Return the [x, y] coordinate for the center point of the cell that contains the specified text.  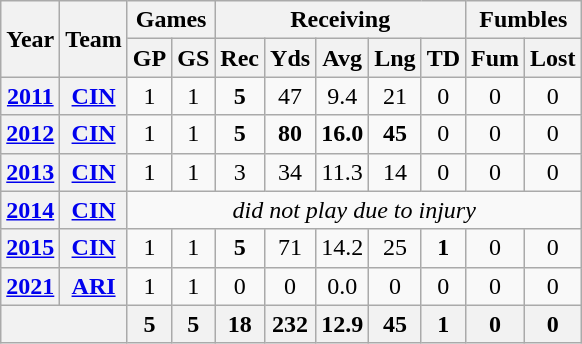
GP [149, 58]
Team [94, 39]
GS [194, 58]
21 [395, 96]
Lost [553, 58]
Avg [342, 58]
0.0 [342, 286]
Yds [290, 58]
16.0 [342, 134]
2014 [30, 210]
Lng [395, 58]
Rec [240, 58]
2011 [30, 96]
14.2 [342, 248]
2012 [30, 134]
34 [290, 172]
did not play due to injury [354, 210]
2021 [30, 286]
Receiving [340, 20]
2013 [30, 172]
3 [240, 172]
12.9 [342, 324]
Fumbles [524, 20]
Fum [496, 58]
14 [395, 172]
11.3 [342, 172]
ARI [94, 286]
Year [30, 39]
232 [290, 324]
25 [395, 248]
2015 [30, 248]
47 [290, 96]
TD [443, 58]
Games [170, 20]
71 [290, 248]
9.4 [342, 96]
18 [240, 324]
80 [290, 134]
